Search for the cell housing the specified text and yield its [X, Y] center coordinate. 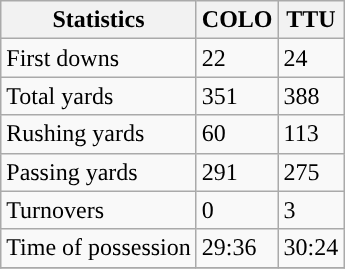
First downs [99, 58]
Turnovers [99, 210]
Rushing yards [99, 134]
3 [311, 210]
Statistics [99, 20]
60 [237, 134]
Time of possession [99, 248]
TTU [311, 20]
Passing yards [99, 172]
30:24 [311, 248]
275 [311, 172]
22 [237, 58]
24 [311, 58]
29:36 [237, 248]
Total yards [99, 96]
291 [237, 172]
351 [237, 96]
113 [311, 134]
COLO [237, 20]
0 [237, 210]
388 [311, 96]
